From the cell containing the given text, extract its center point as [X, Y] coordinate. 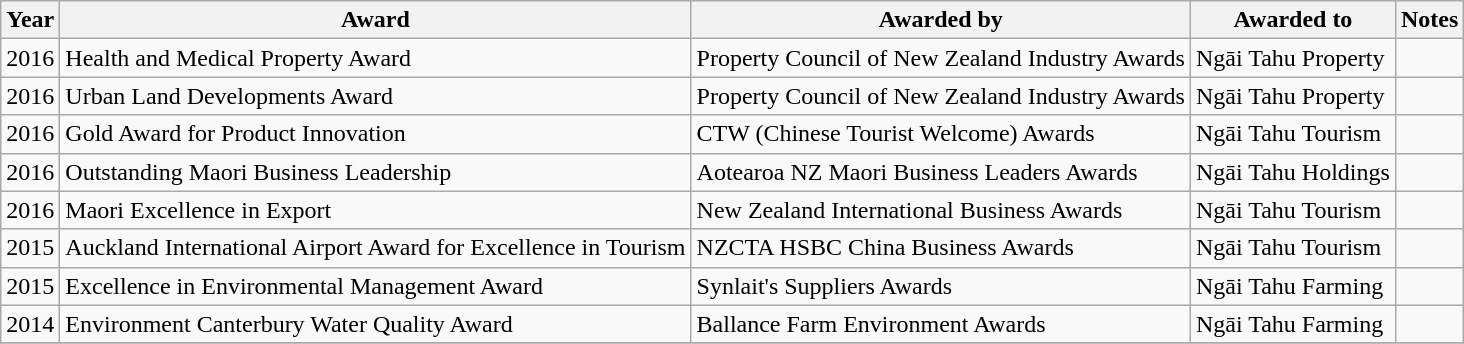
NZCTA HSBC China Business Awards [940, 248]
New Zealand International Business Awards [940, 210]
Urban Land Developments Award [376, 96]
Award [376, 20]
Maori Excellence in Export [376, 210]
Auckland International Airport Award for Excellence in Tourism [376, 248]
Gold Award for Product Innovation [376, 134]
CTW (Chinese Tourist Welcome) Awards [940, 134]
Excellence in Environmental Management Award [376, 286]
2014 [30, 324]
Awarded to [1292, 20]
Ballance Farm Environment Awards [940, 324]
Synlait's Suppliers Awards [940, 286]
Aotearoa NZ Maori Business Leaders Awards [940, 172]
Awarded by [940, 20]
Environment Canterbury Water Quality Award [376, 324]
Health and Medical Property Award [376, 58]
Year [30, 20]
Notes [1429, 20]
Ngāi Tahu Holdings [1292, 172]
Outstanding Maori Business Leadership [376, 172]
